Scan for the cell matching the given text and deliver its [x, y] coordinate at center. 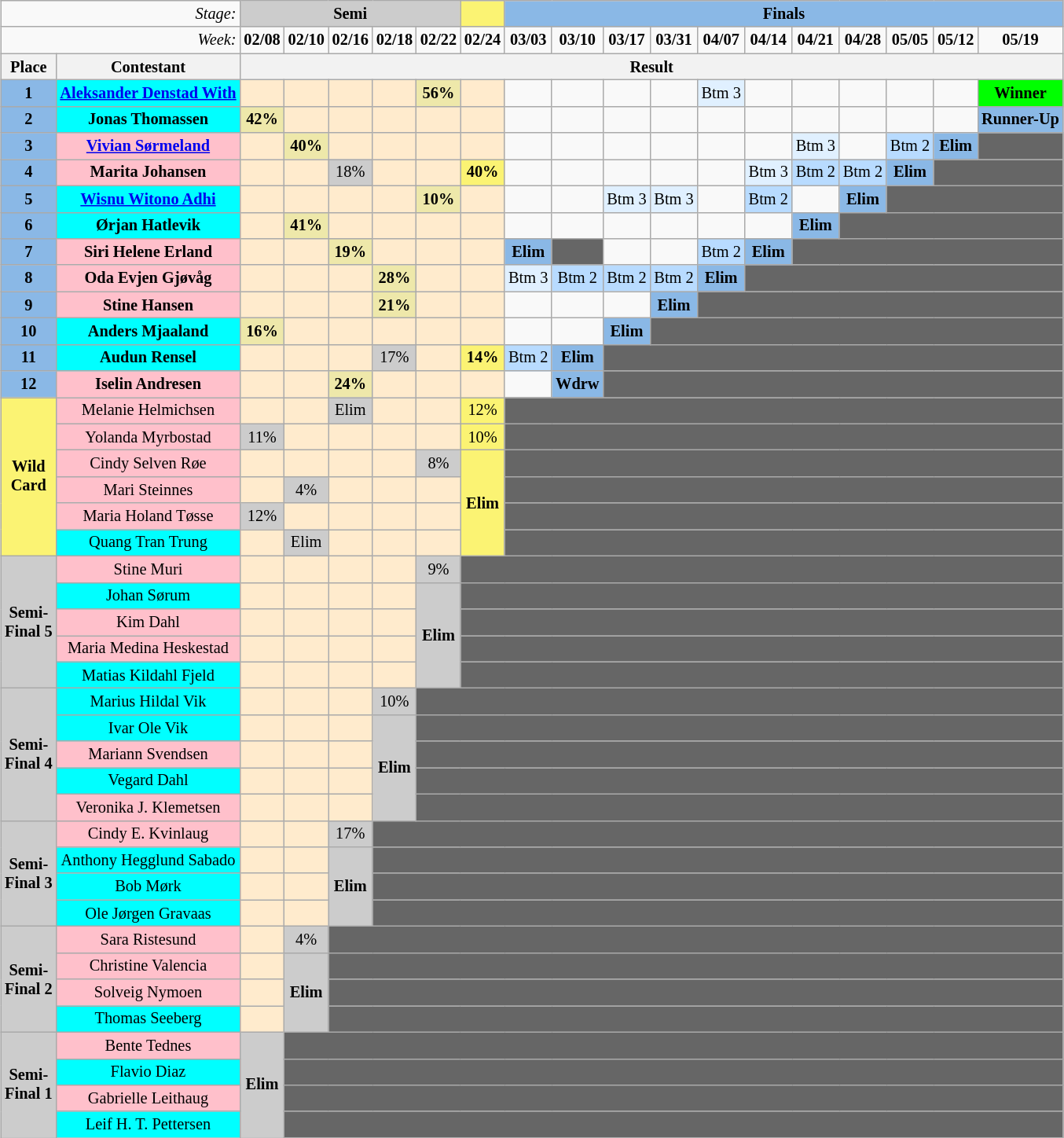
Wisnu Witono Adhi [148, 199]
Anders Mjaaland [148, 331]
Solveig Nymoen [148, 993]
11% [262, 437]
8% [438, 463]
Maria Medina Heskestad [148, 648]
Matias Kildahl Fjeld [148, 675]
Contestant [148, 67]
05/05 [910, 40]
41% [306, 226]
Marius Hildal Vik [148, 701]
Aleksander Denstad With [148, 93]
Quang Tran Trung [148, 542]
Audun Rensel [148, 358]
Siri Helene Erland [148, 251]
05/12 [956, 40]
Cindy E. Kvinlaug [148, 834]
02/22 [438, 40]
Melanie Helmichsen [148, 410]
Semi-Final 4 [28, 754]
Finals [784, 13]
Stage: [120, 13]
10 [28, 331]
03/10 [577, 40]
8 [28, 278]
Semi-Final 3 [28, 874]
03/31 [674, 40]
04/07 [721, 40]
Semi-Final 5 [28, 622]
Anthony Hegglund Sabado [148, 860]
Ole Jørgen Gravaas [148, 913]
Mariann Svendsen [148, 754]
2 [28, 119]
05/19 [1020, 40]
5 [28, 199]
Stine Hansen [148, 305]
Runner-Up [1020, 119]
7 [28, 251]
1 [28, 93]
Bob Mørk [148, 887]
Yolanda Myrbostad [148, 437]
Wdrw [577, 384]
11 [28, 358]
04/14 [769, 40]
Vivian Sørmeland [148, 146]
Marita Johansen [148, 172]
Jonas Thomassen [148, 119]
56% [438, 93]
04/28 [863, 40]
9% [438, 569]
02/16 [350, 40]
02/24 [482, 40]
19% [350, 251]
12 [28, 384]
6 [28, 226]
14% [482, 358]
Thomas Seeberg [148, 1019]
Leif H. T. Pettersen [148, 1125]
WildCard [28, 476]
Iselin Andresen [148, 384]
16% [262, 331]
28% [394, 278]
Semi-Final 1 [28, 1085]
02/08 [262, 40]
Place [28, 67]
Christine Valencia [148, 966]
Stine Muri [148, 569]
Flavio Diaz [148, 1072]
Week: [120, 40]
Ørjan Hatlevik [148, 226]
Gabrielle Leithaug [148, 1098]
Veronika J. Klemetsen [148, 807]
Sara Ristesund [148, 939]
42% [262, 119]
24% [350, 384]
Ivar Ole Vik [148, 728]
Kim Dahl [148, 622]
Oda Evjen Gjøvåg [148, 278]
Maria Holand Tøsse [148, 516]
02/18 [394, 40]
Vegard Dahl [148, 780]
3 [28, 146]
Result [651, 67]
Mari Steinnes [148, 490]
9 [28, 305]
03/17 [626, 40]
Semi [350, 13]
Bente Tednes [148, 1045]
04/21 [816, 40]
Semi-Final 2 [28, 979]
03/03 [528, 40]
4 [28, 172]
18% [350, 172]
21% [394, 305]
02/10 [306, 40]
Cindy Selven Røe [148, 463]
Winner [1020, 93]
Johan Sørum [148, 596]
